Detect which cell encompasses the target text, then output its (x, y) center coordinate. 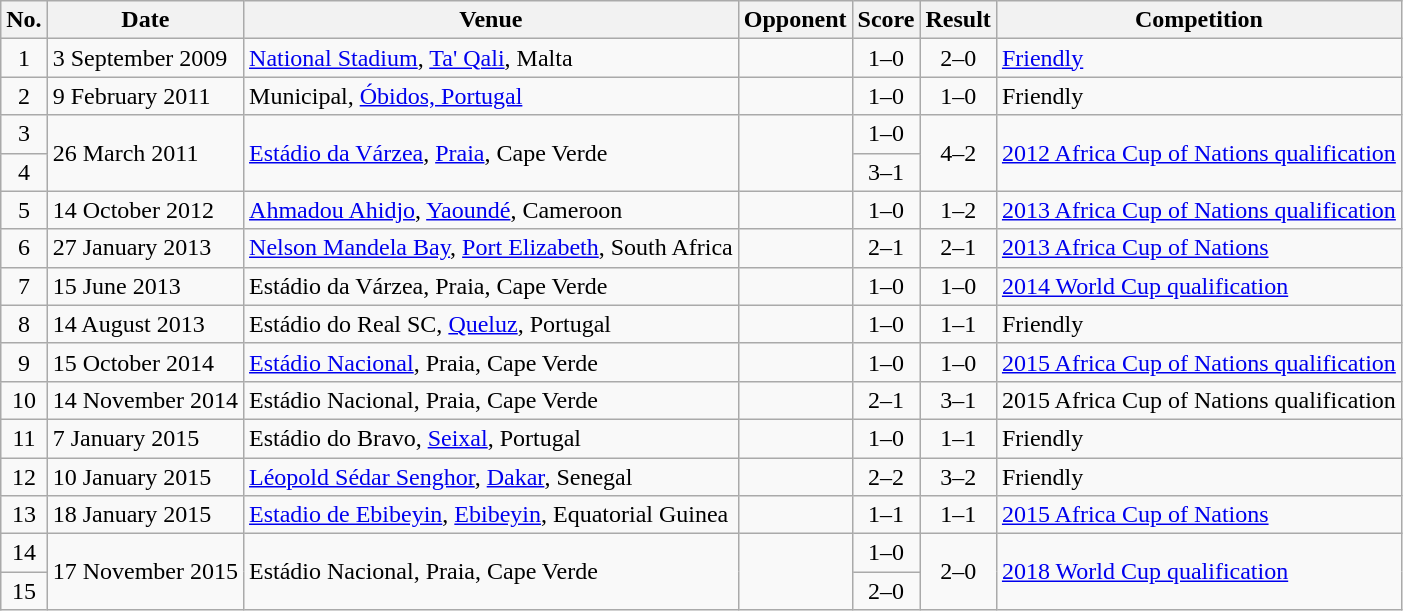
Léopold Sédar Senghor, Dakar, Senegal (492, 477)
Competition (1198, 20)
Estádio do Bravo, Seixal, Portugal (492, 438)
10 January 2015 (145, 477)
4–2 (958, 153)
No. (24, 20)
8 (24, 324)
2–2 (886, 477)
14 October 2012 (145, 210)
2013 Africa Cup of Nations qualification (1198, 210)
5 (24, 210)
27 January 2013 (145, 248)
9 (24, 362)
3 September 2009 (145, 58)
3 (24, 134)
1 (24, 58)
18 January 2015 (145, 515)
26 March 2011 (145, 153)
Nelson Mandela Bay, Port Elizabeth, South Africa (492, 248)
2013 Africa Cup of Nations (1198, 248)
Opponent (795, 20)
Ahmadou Ahidjo, Yaoundé, Cameroon (492, 210)
7 (24, 286)
14 August 2013 (145, 324)
2012 Africa Cup of Nations qualification (1198, 153)
4 (24, 172)
9 February 2011 (145, 96)
6 (24, 248)
Estádio do Real SC, Queluz, Portugal (492, 324)
Score (886, 20)
Date (145, 20)
Municipal, Óbidos, Portugal (492, 96)
14 November 2014 (145, 400)
Estadio de Ebibeyin, Ebibeyin, Equatorial Guinea (492, 515)
15 October 2014 (145, 362)
1–2 (958, 210)
Venue (492, 20)
2014 World Cup qualification (1198, 286)
14 (24, 553)
13 (24, 515)
2018 World Cup qualification (1198, 572)
10 (24, 400)
12 (24, 477)
17 November 2015 (145, 572)
15 (24, 591)
2015 Africa Cup of Nations (1198, 515)
Result (958, 20)
2 (24, 96)
3–2 (958, 477)
11 (24, 438)
7 January 2015 (145, 438)
15 June 2013 (145, 286)
National Stadium, Ta' Qali, Malta (492, 58)
